Return [x, y] of the center of cell containing provided text 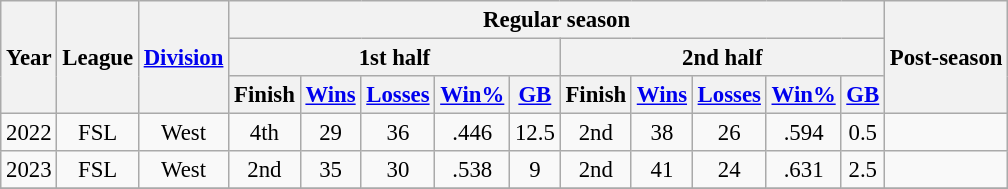
1st half [394, 58]
41 [662, 170]
36 [398, 133]
2.5 [863, 170]
4th [264, 133]
.538 [472, 170]
26 [729, 133]
35 [330, 170]
24 [729, 170]
2023 [29, 170]
2022 [29, 133]
League [98, 58]
Division [183, 58]
Regular season [557, 20]
38 [662, 133]
.446 [472, 133]
Year [29, 58]
.631 [804, 170]
.594 [804, 133]
Post-season [946, 58]
12.5 [535, 133]
2nd half [722, 58]
0.5 [863, 133]
9 [535, 170]
30 [398, 170]
29 [330, 133]
